Return the (X, Y) coordinate for the center point of the cell that contains the specified text.  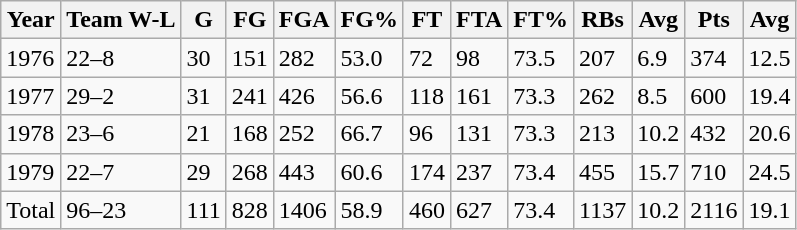
53.0 (369, 58)
8.5 (658, 96)
432 (714, 134)
Pts (714, 20)
131 (480, 134)
30 (204, 58)
710 (714, 172)
66.7 (369, 134)
6.9 (658, 58)
29 (204, 172)
FT (426, 20)
252 (304, 134)
1137 (603, 210)
56.6 (369, 96)
22–8 (121, 58)
Team W-L (121, 20)
1977 (31, 96)
31 (204, 96)
118 (426, 96)
161 (480, 96)
G (204, 20)
600 (714, 96)
Total (31, 210)
FG (250, 20)
19.1 (770, 210)
213 (603, 134)
443 (304, 172)
FT% (541, 20)
98 (480, 58)
1406 (304, 210)
21 (204, 134)
12.5 (770, 58)
237 (480, 172)
455 (603, 172)
2116 (714, 210)
828 (250, 210)
207 (603, 58)
96–23 (121, 210)
111 (204, 210)
627 (480, 210)
151 (250, 58)
Year (31, 20)
168 (250, 134)
262 (603, 96)
268 (250, 172)
15.7 (658, 172)
RBs (603, 20)
20.6 (770, 134)
29–2 (121, 96)
FGA (304, 20)
241 (250, 96)
374 (714, 58)
282 (304, 58)
23–6 (121, 134)
22–7 (121, 172)
24.5 (770, 172)
460 (426, 210)
FG% (369, 20)
60.6 (369, 172)
1978 (31, 134)
72 (426, 58)
1976 (31, 58)
174 (426, 172)
19.4 (770, 96)
96 (426, 134)
426 (304, 96)
1979 (31, 172)
73.5 (541, 58)
58.9 (369, 210)
FTA (480, 20)
